From the cell containing the given text, extract its center point as (X, Y) coordinate. 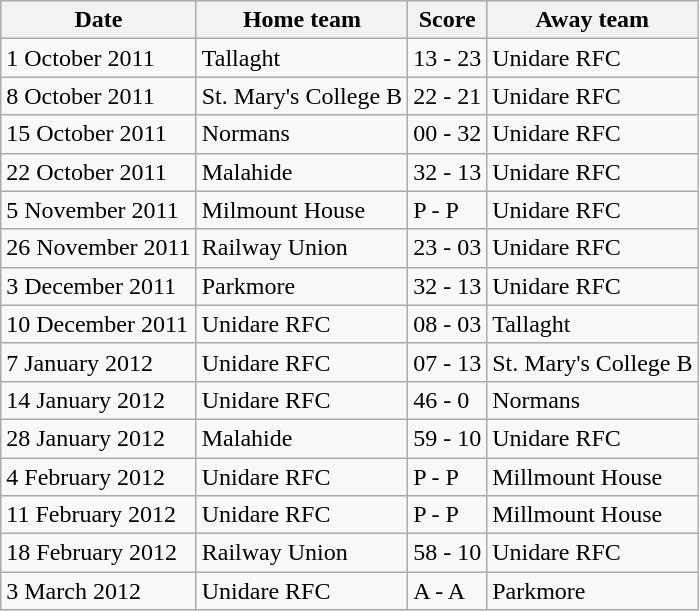
Home team (302, 20)
22 October 2011 (98, 172)
7 January 2012 (98, 362)
23 - 03 (448, 248)
58 - 10 (448, 553)
Score (448, 20)
13 - 23 (448, 58)
07 - 13 (448, 362)
46 - 0 (448, 400)
3 March 2012 (98, 591)
00 - 32 (448, 134)
08 - 03 (448, 324)
5 November 2011 (98, 210)
59 - 10 (448, 438)
A - A (448, 591)
14 January 2012 (98, 400)
28 January 2012 (98, 438)
18 February 2012 (98, 553)
3 December 2011 (98, 286)
Date (98, 20)
26 November 2011 (98, 248)
1 October 2011 (98, 58)
8 October 2011 (98, 96)
4 February 2012 (98, 477)
11 February 2012 (98, 515)
Away team (592, 20)
22 - 21 (448, 96)
Milmount House (302, 210)
15 October 2011 (98, 134)
10 December 2011 (98, 324)
